Find where the given text appears and provide that cell's center as [x, y] coordinate. 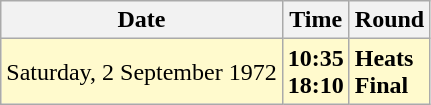
Time [316, 20]
Round [389, 20]
HeatsFinal [389, 72]
Date [142, 20]
10:3518:10 [316, 72]
Saturday, 2 September 1972 [142, 72]
